Provide the (X, Y) coordinate of the cell's center where the given text is located.  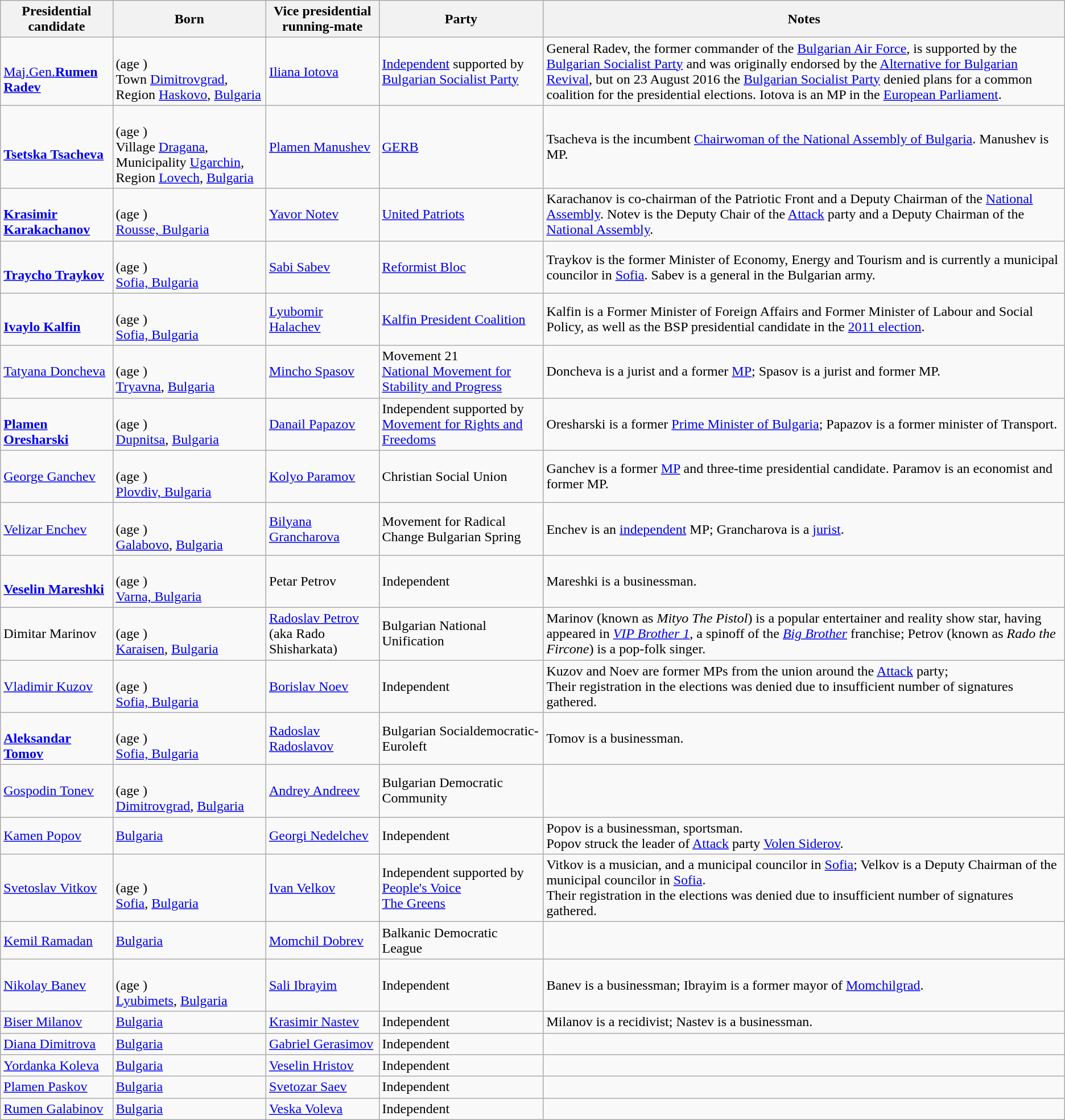
Veska Voleva (322, 1109)
Independent supported by People's VoiceThe Greens (461, 888)
Party (461, 19)
Svetozar Saev (322, 1087)
Petar Petrov (322, 581)
Notes (804, 19)
Ivan Velkov (322, 888)
(age )Varna, Bulgaria (189, 581)
Radoslav Petrov (aka Rado Shisharkata) (322, 633)
Balkanic Democratic League (461, 940)
Bilyana Grancharova (322, 529)
Presidential candidate (57, 19)
Lyubomir Halachev (322, 319)
Aleksandar Tomov (57, 739)
Kalfin President Coalition (461, 319)
Svetoslav Vitkov (57, 888)
(age )Dimitrovgrad, Bulgaria (189, 791)
Maj.Gen.Rumen Radev (57, 72)
Gabriel Gerasimov (322, 1044)
George Ganchev (57, 476)
Tomov is a businessman. (804, 739)
Ivaylo Kalfin (57, 319)
Rumen Galabinov (57, 1109)
Enchev is an independent MP; Grancharova is a jurist. (804, 529)
Tatyana Doncheva (57, 372)
Tsacheva is the incumbent Chairwoman of the National Assembly of Bulgaria. Manushev is MP. (804, 147)
Iliana Iotova (322, 72)
(age )Rousse, Bulgaria (189, 215)
Krasimir Karakachanov (57, 215)
Bulgarian National Unification (461, 633)
Christian Social Union (461, 476)
Borislav Noev (322, 686)
Sabi Sabev (322, 267)
Yavor Notev (322, 215)
Plamen Manushev (322, 147)
Milanov is a recidivist; Nastev is a businessman. (804, 1022)
Veselin Mareshki (57, 581)
Krasimir Nastev (322, 1022)
Yordanka Koleva (57, 1065)
Dimitar Marinov (57, 633)
Bulgarian Socialdemocratic-Euroleft (461, 739)
Movement 21National Movement for Stability and Progress (461, 372)
Movement for Radical Change Bulgarian Spring (461, 529)
Gospodin Tonev (57, 791)
Sali Ibrayim (322, 985)
(age )Dupnitsa, Bulgaria (189, 424)
Independent supported by Movement for Rights and Freedoms (461, 424)
Independent supported by Bulgarian Socialist Party (461, 72)
(age )Karaisen, Bulgaria (189, 633)
Andrey Andreev (322, 791)
Vladimir Kuzov (57, 686)
Radoslav Radoslavov (322, 739)
Kamen Popov (57, 835)
(age )Tryavna, Bulgaria (189, 372)
Biser Milanov (57, 1022)
(age )Town Dimitrovgrad, Region Haskovo, Bulgaria (189, 72)
GERB (461, 147)
(age )Plovdiv, Bulgaria (189, 476)
Doncheva is a jurist and a former MP; Spasov is a jurist and former MP. (804, 372)
(age )Lyubimets, Bulgaria (189, 985)
Mincho Spasov (322, 372)
Diana Dimitrova (57, 1044)
Vice presidential running-mate (322, 19)
Plamen Paskov (57, 1087)
Banev is a businessman; Ibrayim is a former mayor of Momchilgrad. (804, 985)
Bulgarian Democratic Community (461, 791)
Oresharski is a former Prime Minister of Bulgaria; Papazov is a former minister of Transport. (804, 424)
Reformist Bloc (461, 267)
Momchil Dobrev (322, 940)
Ganchev is a former MP and three-time presidential candidate. Paramov is an economist and former MP. (804, 476)
Plamen Oresharski (57, 424)
Danail Papazov (322, 424)
Nikolay Banev (57, 985)
Traycho Traykov (57, 267)
Mareshki is a businessman. (804, 581)
Velizar Enchev (57, 529)
Kolyo Paramov (322, 476)
(age )Galabovo, Bulgaria (189, 529)
Georgi Nedelchev (322, 835)
United Patriots (461, 215)
Popov is a businessman, sportsman.Popov struck the leader of Attack party Volen Siderov. (804, 835)
Kemil Ramadan (57, 940)
Born (189, 19)
(age )Village Dragana, Municipality Ugarchin, Region Lovech, Bulgaria (189, 147)
Veselin Hristov (322, 1065)
Tsetska Tsacheva (57, 147)
